Capture the cell that displays the provided text and extract its (X, Y) central coordinate. 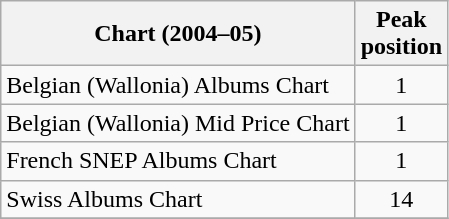
14 (401, 199)
Swiss Albums Chart (178, 199)
Belgian (Wallonia) Mid Price Chart (178, 123)
Chart (2004–05) (178, 34)
Belgian (Wallonia) Albums Chart (178, 85)
French SNEP Albums Chart (178, 161)
Peakposition (401, 34)
